Output the [X, Y] coordinate of the center of the cell containing the given text.  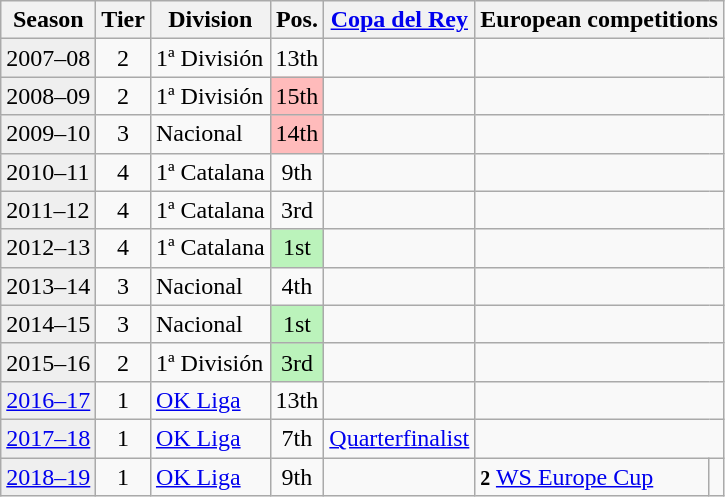
Pos. [297, 20]
2015–16 [48, 362]
2011–12 [48, 210]
2014–15 [48, 324]
Quarterfinalist [400, 438]
7th [297, 438]
2018–19 [48, 477]
2013–14 [48, 286]
14th [297, 134]
2008–09 [48, 96]
Tier [124, 20]
2 WS Europe Cup [592, 477]
4th [297, 286]
Copa del Rey [400, 20]
2009–10 [48, 134]
2007–08 [48, 58]
15th [297, 96]
European competitions [600, 20]
2016–17 [48, 400]
Division [210, 20]
Season [48, 20]
2010–11 [48, 172]
2017–18 [48, 438]
2012–13 [48, 248]
